Provide the (x, y) coordinate of the cell's center where the given text is located.  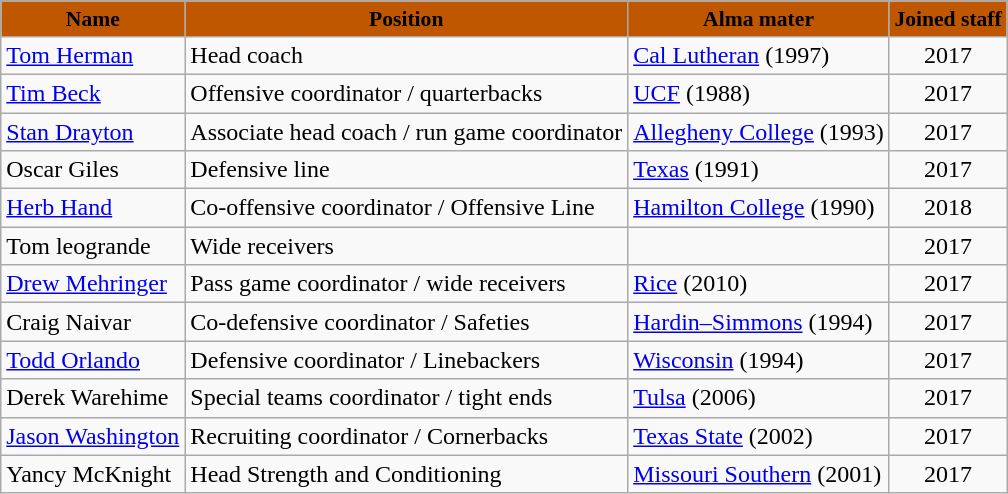
Jason Washington (93, 436)
Allegheny College (1993) (759, 131)
Position (406, 19)
Wide receivers (406, 246)
Special teams coordinator / tight ends (406, 398)
Stan Drayton (93, 131)
Pass game coordinator / wide receivers (406, 284)
Texas (1991) (759, 170)
Rice (2010) (759, 284)
Defensive coordinator / Linebackers (406, 360)
Wisconsin (1994) (759, 360)
Hardin–Simmons (1994) (759, 322)
Oscar Giles (93, 170)
Tom leogrande (93, 246)
Texas State (2002) (759, 436)
Associate head coach / run game coordinator (406, 131)
Craig Naivar (93, 322)
2018 (948, 208)
Missouri Southern (2001) (759, 474)
Todd Orlando (93, 360)
Drew Mehringer (93, 284)
Tom Herman (93, 55)
Offensive coordinator / quarterbacks (406, 93)
Recruiting coordinator / Cornerbacks (406, 436)
Joined staff (948, 19)
UCF (1988) (759, 93)
Head coach (406, 55)
Defensive line (406, 170)
Yancy McKnight (93, 474)
Cal Lutheran (1997) (759, 55)
Hamilton College (1990) (759, 208)
Alma mater (759, 19)
Co-offensive coordinator / Offensive Line (406, 208)
Tulsa (2006) (759, 398)
Head Strength and Conditioning (406, 474)
Tim Beck (93, 93)
Co-defensive coordinator / Safeties (406, 322)
Derek Warehime (93, 398)
Herb Hand (93, 208)
Name (93, 19)
